Capture the cell that displays the provided text and extract its (x, y) central coordinate. 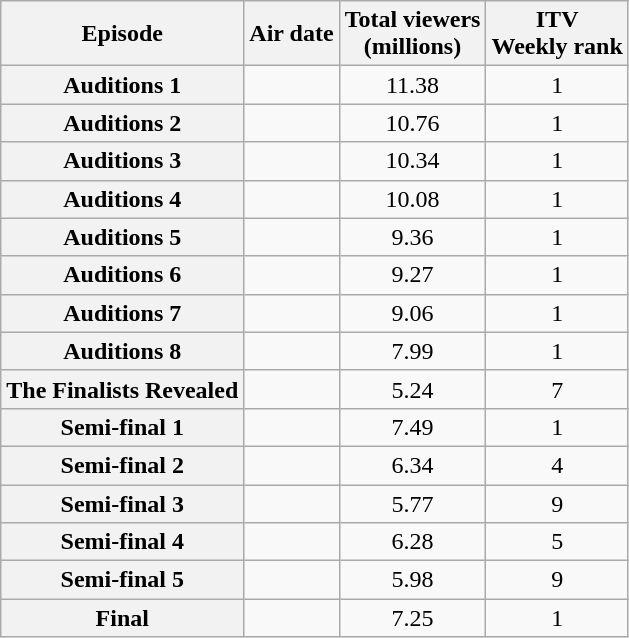
7 (557, 389)
4 (557, 465)
The Finalists Revealed (122, 389)
9.36 (412, 237)
Auditions 4 (122, 199)
Semi-final 4 (122, 542)
Semi-final 2 (122, 465)
Auditions 6 (122, 275)
5.77 (412, 503)
9.27 (412, 275)
Final (122, 618)
11.38 (412, 85)
Semi-final 3 (122, 503)
Auditions 3 (122, 161)
Auditions 2 (122, 123)
7.49 (412, 427)
5.98 (412, 580)
Total viewers(millions) (412, 34)
9.06 (412, 313)
Auditions 5 (122, 237)
10.08 (412, 199)
5 (557, 542)
7.99 (412, 351)
10.76 (412, 123)
5.24 (412, 389)
6.34 (412, 465)
Semi-final 1 (122, 427)
ITVWeekly rank (557, 34)
10.34 (412, 161)
Auditions 7 (122, 313)
6.28 (412, 542)
Air date (292, 34)
Auditions 8 (122, 351)
Auditions 1 (122, 85)
7.25 (412, 618)
Semi-final 5 (122, 580)
Episode (122, 34)
